Output the [X, Y] coordinate of the center of the cell containing the given text.  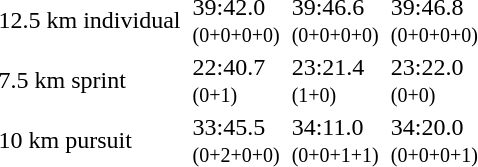
23:21.4(1+0) [335, 80]
22:40.7(0+1) [236, 80]
